Provide the [x, y] coordinate of the cell's center where the given text is located.  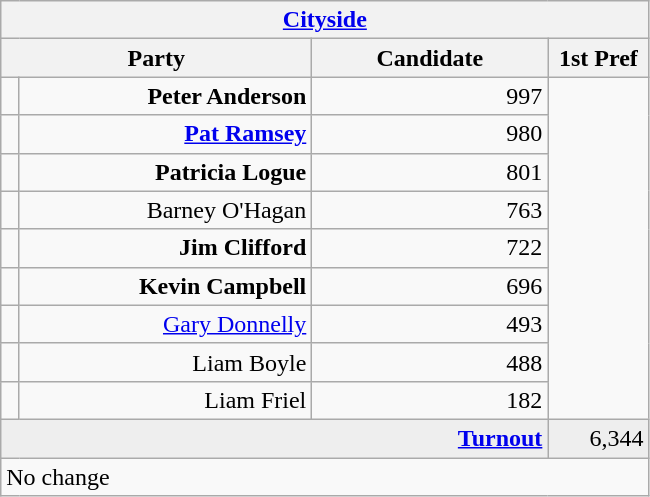
1st Pref [598, 58]
Liam Boyle [166, 362]
6,344 [598, 438]
Turnout [274, 438]
No change [325, 477]
Barney O'Hagan [166, 210]
Party [156, 58]
Cityside [325, 20]
Kevin Campbell [166, 286]
696 [430, 286]
722 [430, 248]
997 [430, 96]
763 [430, 210]
Candidate [430, 58]
801 [430, 172]
Gary Donnelly [166, 324]
Liam Friel [166, 400]
Patricia Logue [166, 172]
Peter Anderson [166, 96]
182 [430, 400]
488 [430, 362]
493 [430, 324]
980 [430, 134]
Pat Ramsey [166, 134]
Jim Clifford [166, 248]
